For the text-containing cell, return its midpoint in [x, y] coordinate format. 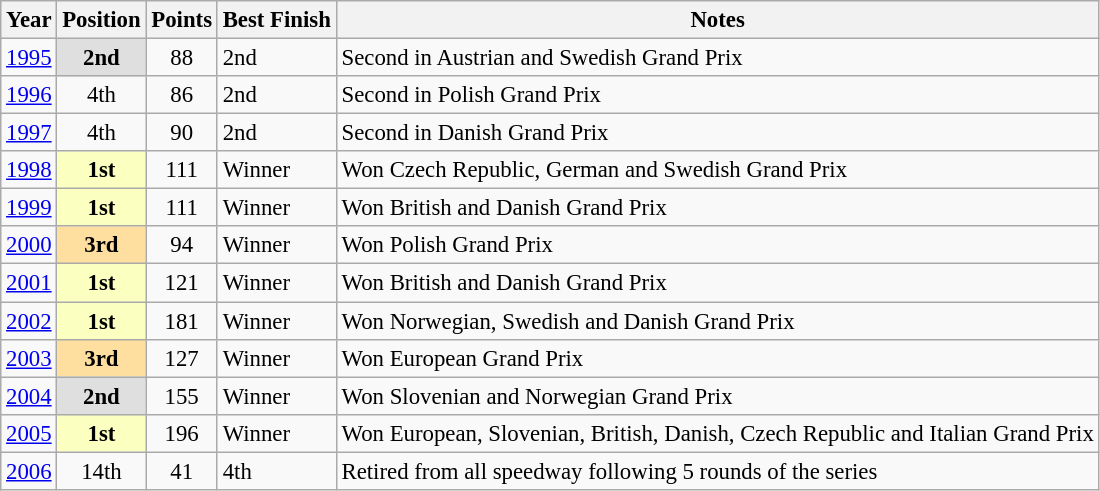
181 [182, 321]
127 [182, 358]
14th [102, 471]
Won Norwegian, Swedish and Danish Grand Prix [718, 321]
121 [182, 283]
Year [29, 20]
2004 [29, 396]
Won European, Slovenian, British, Danish, Czech Republic and Italian Grand Prix [718, 433]
1998 [29, 170]
1995 [29, 58]
90 [182, 133]
196 [182, 433]
155 [182, 396]
2002 [29, 321]
2001 [29, 283]
Won Czech Republic, German and Swedish Grand Prix [718, 170]
2000 [29, 245]
1999 [29, 208]
Won Polish Grand Prix [718, 245]
94 [182, 245]
Won European Grand Prix [718, 358]
Won Slovenian and Norwegian Grand Prix [718, 396]
88 [182, 58]
Retired from all speedway following 5 rounds of the series [718, 471]
86 [182, 95]
1996 [29, 95]
41 [182, 471]
Points [182, 20]
2003 [29, 358]
1997 [29, 133]
Best Finish [276, 20]
Second in Polish Grand Prix [718, 95]
Second in Danish Grand Prix [718, 133]
Position [102, 20]
Notes [718, 20]
Second in Austrian and Swedish Grand Prix [718, 58]
2006 [29, 471]
2005 [29, 433]
